Determine the [X, Y] coordinate at the center of the cell enclosing the given text.  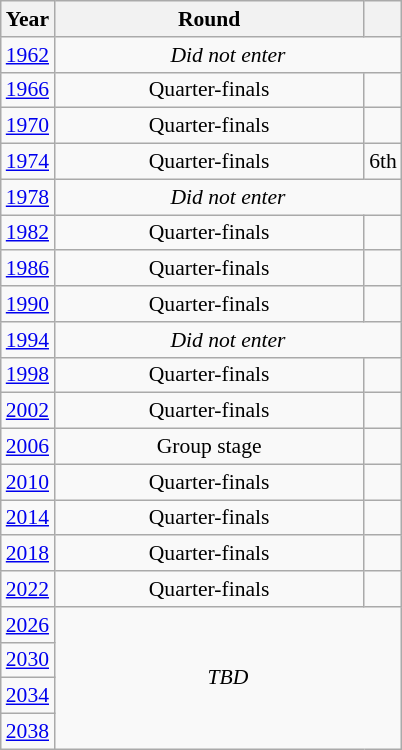
2034 [28, 696]
2010 [28, 482]
1962 [28, 55]
1978 [28, 197]
1994 [28, 340]
Round [209, 19]
1974 [28, 162]
2022 [28, 589]
1982 [28, 233]
2018 [28, 554]
1986 [28, 269]
1970 [28, 126]
1990 [28, 304]
1998 [28, 375]
2002 [28, 411]
Group stage [209, 447]
2014 [28, 518]
2030 [28, 660]
2026 [28, 625]
2038 [28, 732]
6th [383, 162]
TBD [228, 678]
2006 [28, 447]
Year [28, 19]
1966 [28, 90]
